Determine the (x, y) coordinate at the center of the cell enclosing the given text.  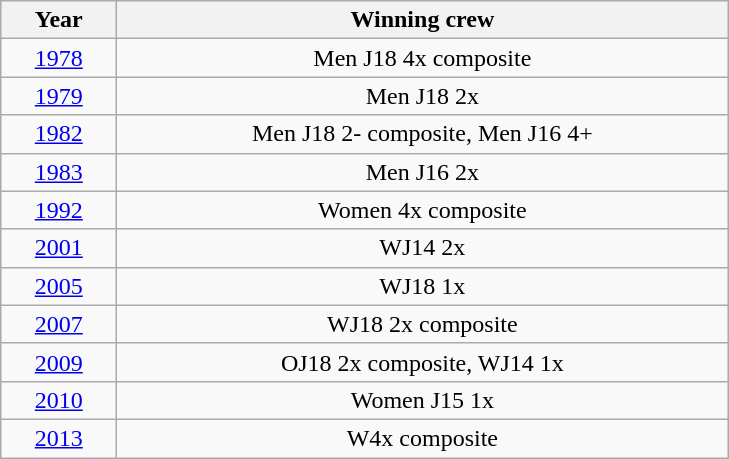
Women 4x composite (422, 210)
WJ18 1x (422, 286)
Men J18 2- composite, Men J16 4+ (422, 134)
2005 (59, 286)
1992 (59, 210)
Women J15 1x (422, 400)
Year (59, 20)
1979 (59, 96)
Winning crew (422, 20)
1983 (59, 172)
2009 (59, 362)
OJ18 2x composite, WJ14 1x (422, 362)
WJ14 2x (422, 248)
1978 (59, 58)
2013 (59, 438)
2010 (59, 400)
1982 (59, 134)
Men J16 2x (422, 172)
2001 (59, 248)
Men J18 4x composite (422, 58)
WJ18 2x composite (422, 324)
Men J18 2x (422, 96)
W4x composite (422, 438)
2007 (59, 324)
